For the text-containing cell, return its midpoint in (X, Y) coordinate format. 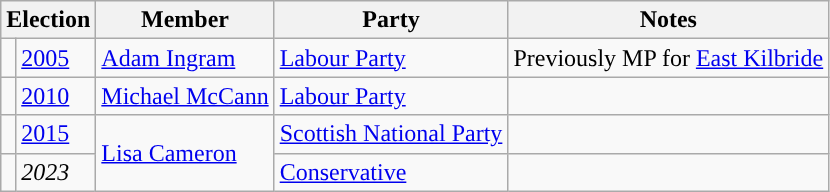
Election (48, 20)
2023 (56, 172)
Scottish National Party (391, 134)
Member (185, 20)
Party (391, 20)
Michael McCann (185, 96)
2005 (56, 58)
Notes (668, 20)
2010 (56, 96)
Lisa Cameron (185, 153)
Conservative (391, 172)
Previously MP for East Kilbride (668, 58)
Adam Ingram (185, 58)
2015 (56, 134)
